Identify which cell holds the provided text, then report its [X, Y] central coordinate. 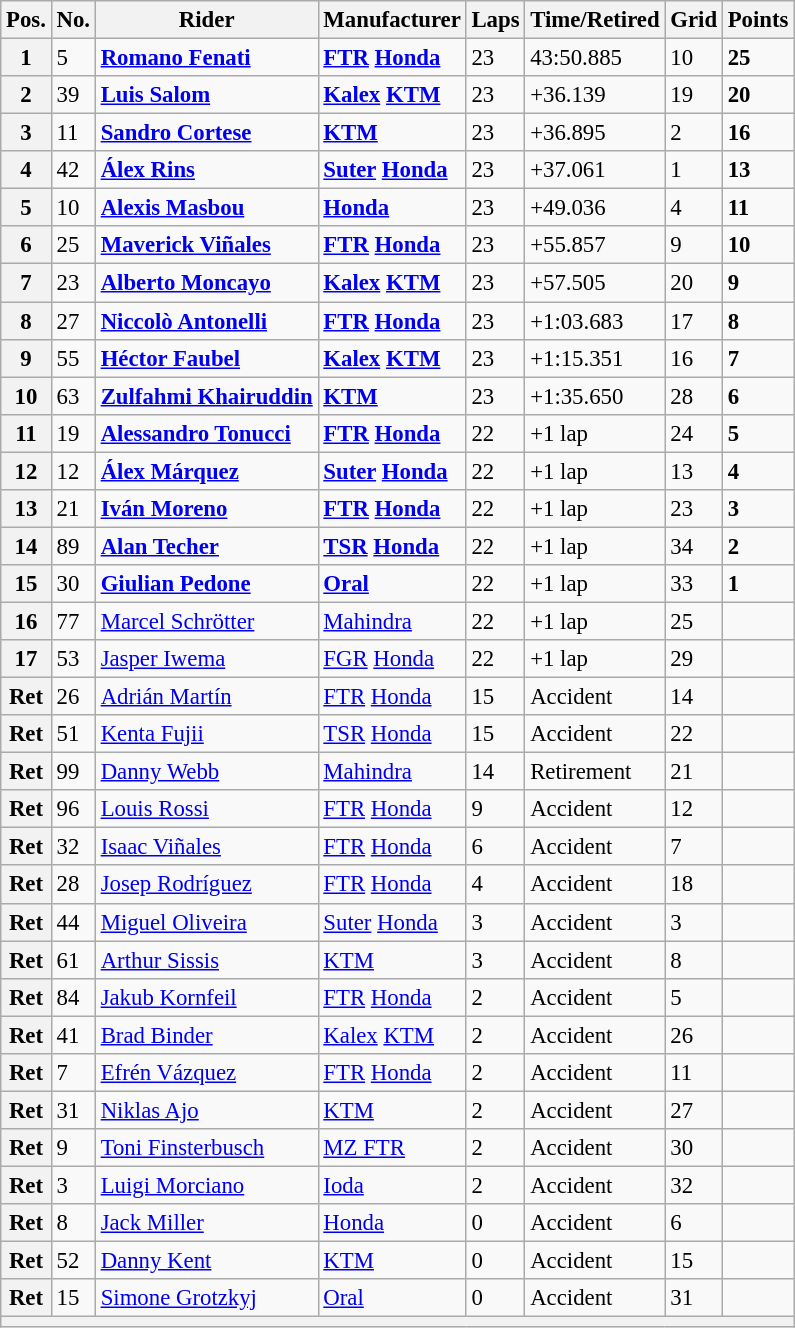
Marcel Schrötter [206, 621]
Iván Moreno [206, 509]
+1:03.683 [595, 321]
Romano Fenati [206, 58]
+36.895 [595, 133]
Ioda [392, 1185]
Miguel Oliveira [206, 922]
Álex Márquez [206, 471]
43:50.885 [595, 58]
99 [73, 772]
Zulfahmi Khairuddin [206, 396]
Sandro Cortese [206, 133]
42 [73, 170]
84 [73, 997]
Maverick Viñales [206, 245]
Efrén Vázquez [206, 1073]
Alexis Masbou [206, 208]
Danny Kent [206, 1261]
Luis Salom [206, 95]
+55.857 [595, 245]
41 [73, 1035]
Alan Techer [206, 546]
MZ FTR [392, 1148]
Simone Grotzkyj [206, 1298]
61 [73, 960]
Pos. [26, 20]
29 [694, 659]
Grid [694, 20]
Niklas Ajo [206, 1110]
89 [73, 546]
53 [73, 659]
33 [694, 584]
Jack Miller [206, 1223]
Alessandro Tonucci [206, 433]
Brad Binder [206, 1035]
Niccolò Antonelli [206, 321]
No. [73, 20]
+49.036 [595, 208]
Arthur Sissis [206, 960]
96 [73, 809]
Luigi Morciano [206, 1185]
Álex Rins [206, 170]
FGR Honda [392, 659]
Jasper Iwema [206, 659]
24 [694, 433]
55 [73, 358]
Alberto Moncayo [206, 283]
Laps [496, 20]
Jakub Kornfeil [206, 997]
Toni Finsterbusch [206, 1148]
51 [73, 734]
Manufacturer [392, 20]
52 [73, 1261]
+57.505 [595, 283]
+1:15.351 [595, 358]
+36.139 [595, 95]
39 [73, 95]
Giulian Pedone [206, 584]
Kenta Fujii [206, 734]
Louis Rossi [206, 809]
Points [758, 20]
18 [694, 885]
34 [694, 546]
44 [73, 922]
Isaac Viñales [206, 847]
Héctor Faubel [206, 358]
+1:35.650 [595, 396]
Rider [206, 20]
Adrián Martín [206, 697]
Time/Retired [595, 20]
Danny Webb [206, 772]
Josep Rodríguez [206, 885]
+37.061 [595, 170]
63 [73, 396]
77 [73, 621]
Retirement [595, 772]
